Determine the (X, Y) coordinate at the center of the cell enclosing the given text.  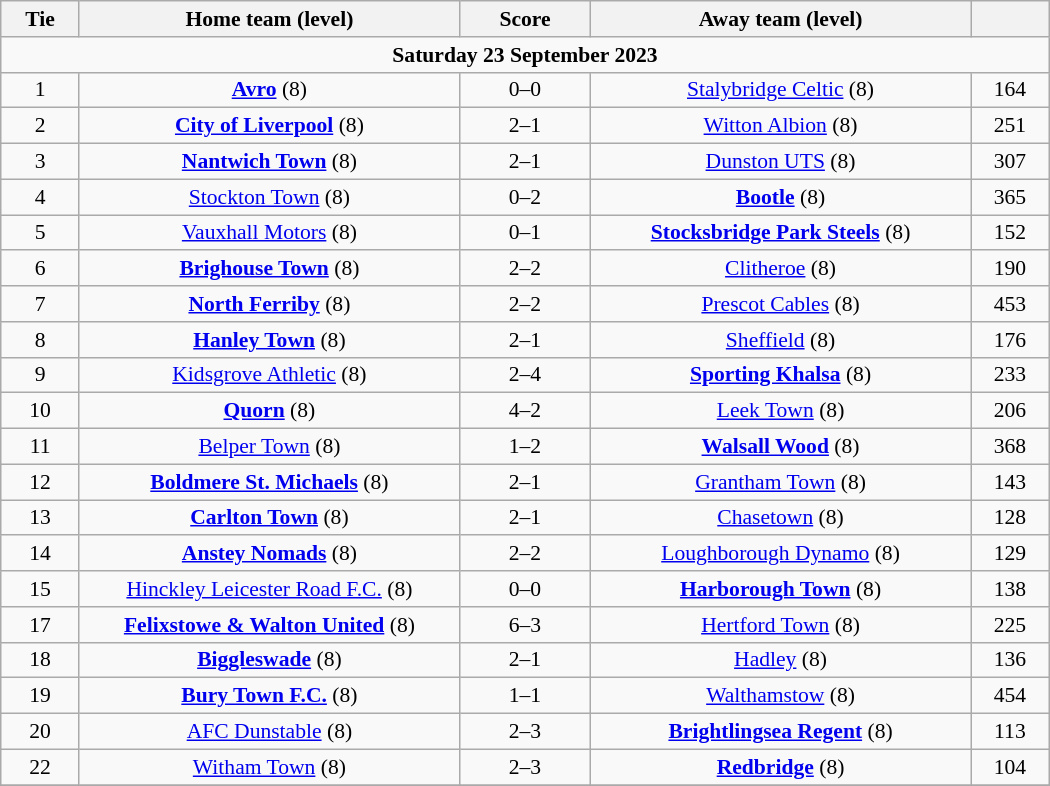
2 (40, 126)
17 (40, 625)
Witham Town (8) (269, 767)
365 (1010, 197)
6 (40, 269)
Kidsgrove Athletic (8) (269, 375)
176 (1010, 340)
Witton Albion (8) (781, 126)
Hinckley Leicester Road F.C. (8) (269, 589)
307 (1010, 162)
1–1 (524, 696)
Stocksbridge Park Steels (8) (781, 233)
454 (1010, 696)
136 (1010, 660)
Home team (level) (269, 19)
Carlton Town (8) (269, 518)
15 (40, 589)
Nantwich Town (8) (269, 162)
368 (1010, 447)
10 (40, 411)
152 (1010, 233)
13 (40, 518)
453 (1010, 304)
Grantham Town (8) (781, 482)
Boldmere St. Michaels (8) (269, 482)
0–1 (524, 233)
251 (1010, 126)
11 (40, 447)
113 (1010, 732)
Clitheroe (8) (781, 269)
Biggleswade (8) (269, 660)
104 (1010, 767)
3 (40, 162)
Harborough Town (8) (781, 589)
12 (40, 482)
5 (40, 233)
190 (1010, 269)
7 (40, 304)
164 (1010, 90)
138 (1010, 589)
4 (40, 197)
Felixstowe & Walton United (8) (269, 625)
Belper Town (8) (269, 447)
Walsall Wood (8) (781, 447)
22 (40, 767)
City of Liverpool (8) (269, 126)
Walthamstow (8) (781, 696)
Hanley Town (8) (269, 340)
Bury Town F.C. (8) (269, 696)
206 (1010, 411)
Brightlingsea Regent (8) (781, 732)
Brighouse Town (8) (269, 269)
233 (1010, 375)
225 (1010, 625)
Loughborough Dynamo (8) (781, 554)
19 (40, 696)
Chasetown (8) (781, 518)
Hertford Town (8) (781, 625)
18 (40, 660)
9 (40, 375)
20 (40, 732)
4–2 (524, 411)
Away team (level) (781, 19)
Stockton Town (8) (269, 197)
Score (524, 19)
0–2 (524, 197)
14 (40, 554)
Hadley (8) (781, 660)
AFC Dunstable (8) (269, 732)
129 (1010, 554)
Bootle (8) (781, 197)
1–2 (524, 447)
Anstey Nomads (8) (269, 554)
143 (1010, 482)
Prescot Cables (8) (781, 304)
Stalybridge Celtic (8) (781, 90)
Sheffield (8) (781, 340)
North Ferriby (8) (269, 304)
Saturday 23 September 2023 (525, 55)
128 (1010, 518)
Leek Town (8) (781, 411)
Vauxhall Motors (8) (269, 233)
2–4 (524, 375)
6–3 (524, 625)
8 (40, 340)
Quorn (8) (269, 411)
Tie (40, 19)
Redbridge (8) (781, 767)
Dunston UTS (8) (781, 162)
1 (40, 90)
Avro (8) (269, 90)
Sporting Khalsa (8) (781, 375)
